Provide the [X, Y] coordinate of the cell's center where the given text is located.  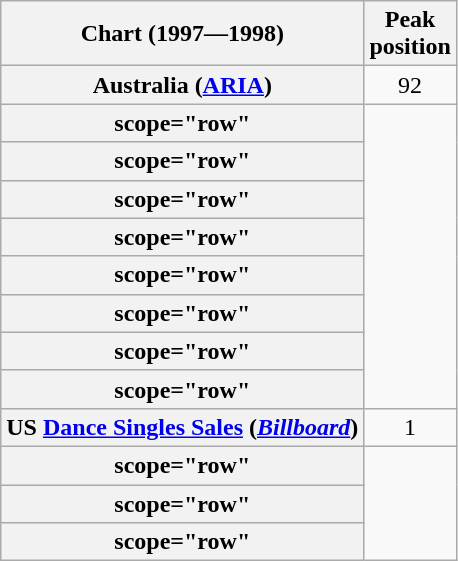
Chart (1997—1998) [182, 34]
Peakposition [410, 34]
US Dance Singles Sales (Billboard) [182, 427]
92 [410, 85]
Australia (ARIA) [182, 85]
1 [410, 427]
